For the text-containing cell, return its midpoint in (X, Y) coordinate format. 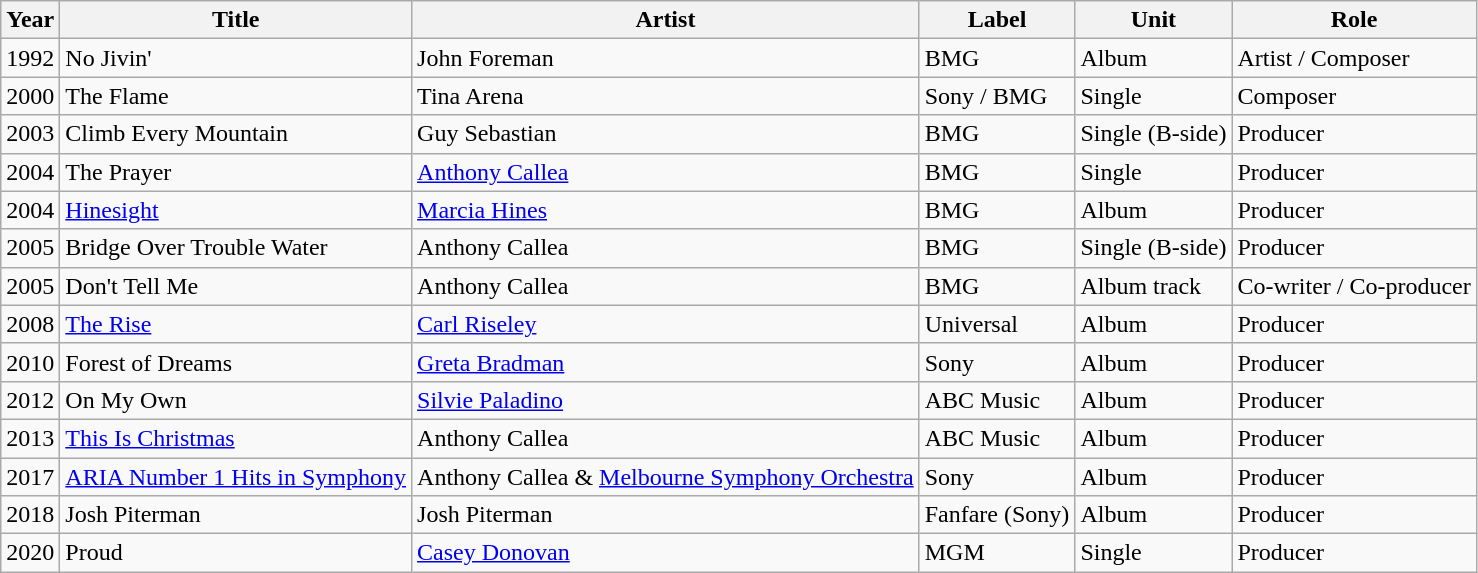
Don't Tell Me (236, 286)
2012 (30, 400)
Greta Bradman (666, 362)
Album track (1154, 286)
Artist (666, 20)
Silvie Paladino (666, 400)
Universal (997, 324)
Forest of Dreams (236, 362)
1992 (30, 58)
Casey Donovan (666, 553)
Year (30, 20)
No Jivin' (236, 58)
2013 (30, 438)
2008 (30, 324)
2020 (30, 553)
2010 (30, 362)
Carl Riseley (666, 324)
Bridge Over Trouble Water (236, 248)
2000 (30, 96)
MGM (997, 553)
This Is Christmas (236, 438)
Guy Sebastian (666, 134)
Sony / BMG (997, 96)
Hinesight (236, 210)
Role (1354, 20)
Fanfare (Sony) (997, 515)
Tina Arena (666, 96)
The Rise (236, 324)
2018 (30, 515)
2003 (30, 134)
Artist / Composer (1354, 58)
Label (997, 20)
On My Own (236, 400)
Co-writer / Co-producer (1354, 286)
Marcia Hines (666, 210)
Title (236, 20)
Anthony Callea & Melbourne Symphony Orchestra (666, 477)
Composer (1354, 96)
2017 (30, 477)
ARIA Number 1 Hits in Symphony (236, 477)
Unit (1154, 20)
John Foreman (666, 58)
The Prayer (236, 172)
Climb Every Mountain (236, 134)
Proud (236, 553)
The Flame (236, 96)
